Return the (X, Y) coordinate for the center point of the cell that contains the specified text.  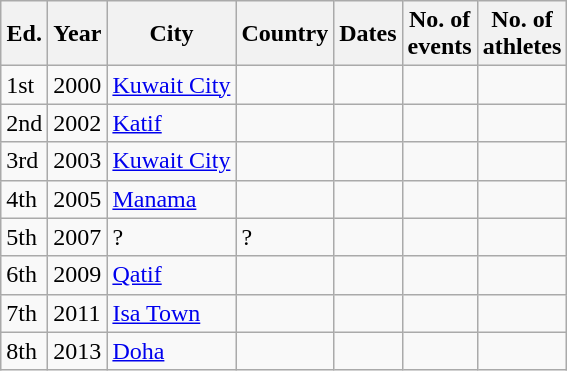
5th (24, 237)
Doha (172, 351)
2nd (24, 123)
City (172, 34)
Country (285, 34)
4th (24, 199)
6th (24, 275)
7th (24, 313)
1st (24, 85)
2000 (78, 85)
No. ofathletes (522, 34)
2013 (78, 351)
Ed. (24, 34)
2011 (78, 313)
2009 (78, 275)
Dates (368, 34)
Katif (172, 123)
Isa Town (172, 313)
Manama (172, 199)
Qatif (172, 275)
3rd (24, 161)
Year (78, 34)
2005 (78, 199)
No. ofevents (440, 34)
2002 (78, 123)
2007 (78, 237)
8th (24, 351)
2003 (78, 161)
